Identify which cell holds the provided text, then report its [X, Y] central coordinate. 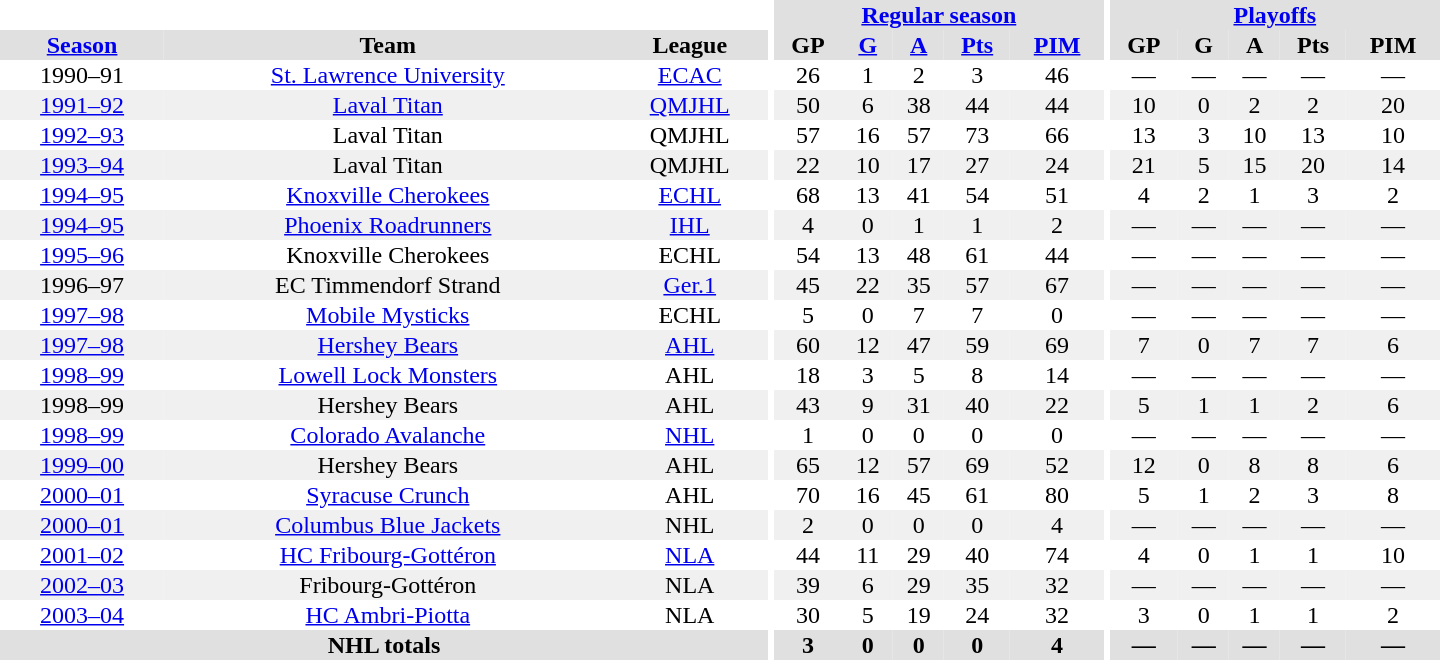
Lowell Lock Monsters [388, 375]
Mobile Mysticks [388, 315]
26 [808, 75]
1999–00 [82, 465]
52 [1057, 465]
Syracuse Crunch [388, 495]
2002–03 [82, 585]
30 [808, 615]
19 [918, 615]
50 [808, 105]
38 [918, 105]
65 [808, 465]
18 [808, 375]
1991–92 [82, 105]
Fribourg-Gottéron [388, 585]
59 [977, 345]
31 [918, 405]
41 [918, 195]
11 [868, 555]
Playoffs [1275, 15]
HC Fribourg-Gottéron [388, 555]
2003–04 [82, 615]
ECAC [690, 75]
9 [868, 405]
67 [1057, 285]
IHL [690, 225]
Columbus Blue Jackets [388, 525]
17 [918, 165]
60 [808, 345]
1990–91 [82, 75]
NHL totals [384, 645]
70 [808, 495]
EC Timmendorf Strand [388, 285]
St. Lawrence University [388, 75]
1995–96 [82, 255]
Ger.1 [690, 285]
Phoenix Roadrunners [388, 225]
1992–93 [82, 135]
21 [1144, 165]
15 [1254, 165]
League [690, 45]
66 [1057, 135]
48 [918, 255]
80 [1057, 495]
1993–94 [82, 165]
51 [1057, 195]
Season [82, 45]
68 [808, 195]
39 [808, 585]
27 [977, 165]
74 [1057, 555]
46 [1057, 75]
73 [977, 135]
47 [918, 345]
Regular season [939, 15]
2001–02 [82, 555]
43 [808, 405]
Team [388, 45]
HC Ambri-Piotta [388, 615]
Colorado Avalanche [388, 435]
1996–97 [82, 285]
